From the cell containing the given text, extract its center point as (x, y) coordinate. 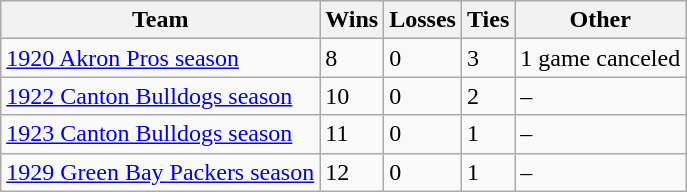
1 game canceled (600, 58)
1920 Akron Pros season (160, 58)
3 (488, 58)
Ties (488, 20)
1922 Canton Bulldogs season (160, 96)
2 (488, 96)
Other (600, 20)
10 (352, 96)
8 (352, 58)
1923 Canton Bulldogs season (160, 134)
Wins (352, 20)
Losses (423, 20)
Team (160, 20)
1929 Green Bay Packers season (160, 172)
11 (352, 134)
12 (352, 172)
